Output the [x, y] coordinate of the center of the cell containing the given text.  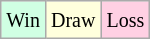
Win [24, 20]
Loss [126, 20]
Draw [72, 20]
